Scan for the cell matching the given text and deliver its [X, Y] coordinate at center. 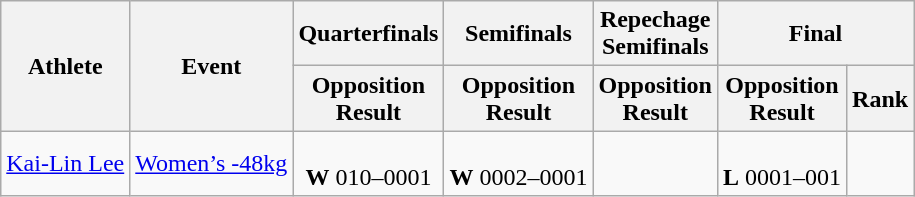
Event [212, 66]
Women’s -48kg [212, 164]
Final [815, 34]
Quarterfinals [368, 34]
Semifinals [518, 34]
W 010–0001 [368, 164]
W 0002–0001 [518, 164]
Rank [880, 98]
Kai-Lin Lee [66, 164]
L 0001–001 [782, 164]
Athlete [66, 66]
Repechage Semifinals [655, 34]
